Find where the given text appears and provide that cell's center as (X, Y) coordinate. 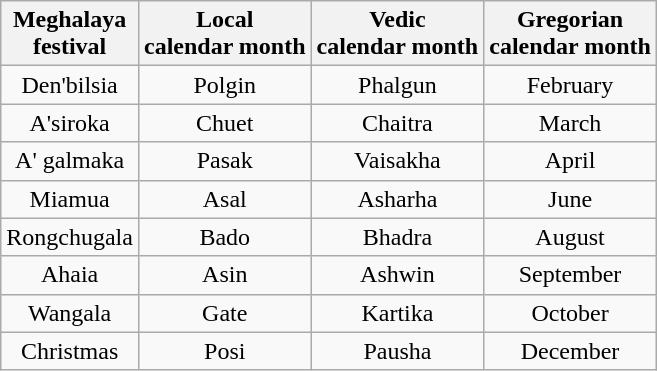
Chaitra (398, 123)
Rongchugala (70, 237)
Kartika (398, 313)
Wangala (70, 313)
Meghalayafestival (70, 34)
April (570, 161)
Asharha (398, 199)
Phalgun (398, 85)
Miamua (70, 199)
A'siroka (70, 123)
Ahaia (70, 275)
Pasak (224, 161)
Asin (224, 275)
Asal (224, 199)
Chuet (224, 123)
A' galmaka (70, 161)
Localcalendar month (224, 34)
Ashwin (398, 275)
Bhadra (398, 237)
Den'bilsia (70, 85)
Christmas (70, 351)
Posi (224, 351)
Gregoriancalendar month (570, 34)
December (570, 351)
Bado (224, 237)
Polgin (224, 85)
March (570, 123)
Vaisakha (398, 161)
Vediccalendar month (398, 34)
Pausha (398, 351)
February (570, 85)
Gate (224, 313)
August (570, 237)
September (570, 275)
October (570, 313)
June (570, 199)
